From the cell containing the given text, extract its center point as [x, y] coordinate. 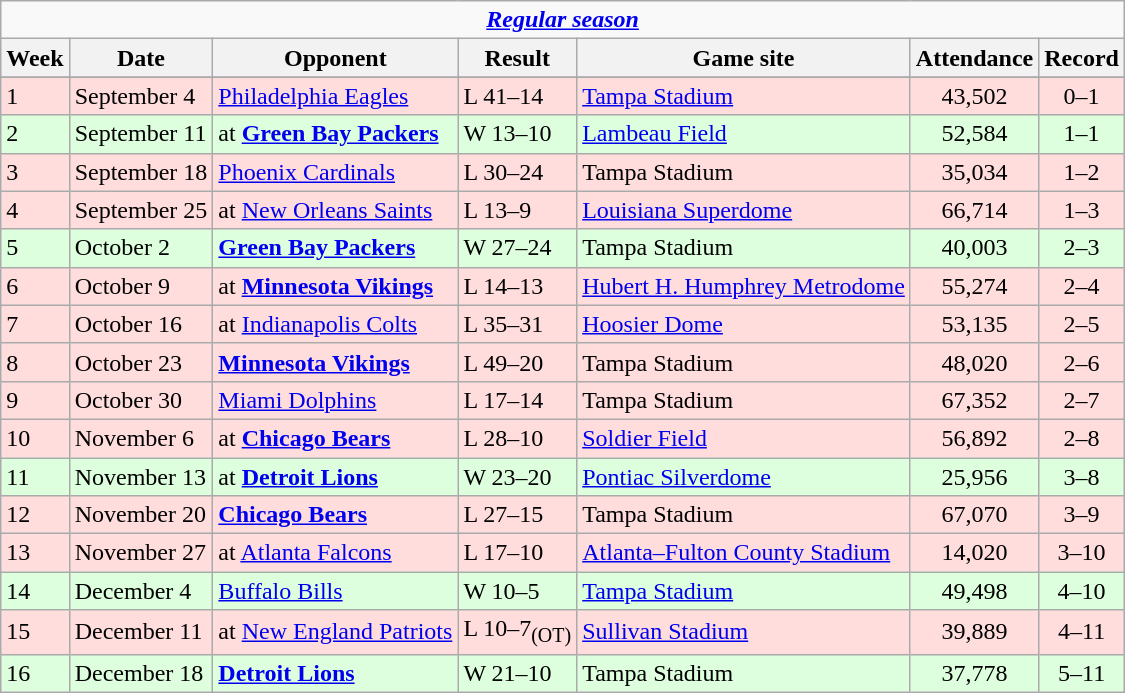
Atlanta–Fulton County Stadium [744, 553]
43,502 [974, 96]
Hubert H. Humphrey Metrodome [744, 286]
November 13 [141, 477]
3–8 [1082, 477]
1–1 [1082, 134]
11 [35, 477]
2–5 [1082, 324]
Buffalo Bills [336, 591]
at Detroit Lions [336, 477]
Date [141, 58]
2–8 [1082, 438]
September 18 [141, 172]
10 [35, 438]
2–4 [1082, 286]
66,714 [974, 210]
Miami Dolphins [336, 400]
4 [35, 210]
7 [35, 324]
15 [35, 632]
L 30–24 [518, 172]
Chicago Bears [336, 515]
at Indianapolis Colts [336, 324]
49,498 [974, 591]
Philadelphia Eagles [336, 96]
W 21–10 [518, 673]
Soldier Field [744, 438]
W 10–5 [518, 591]
Louisiana Superdome [744, 210]
L 28–10 [518, 438]
35,034 [974, 172]
December 4 [141, 591]
Minnesota Vikings [336, 362]
9 [35, 400]
67,070 [974, 515]
December 11 [141, 632]
Attendance [974, 58]
3–10 [1082, 553]
56,892 [974, 438]
Record [1082, 58]
W 13–10 [518, 134]
L 17–14 [518, 400]
Pontiac Silverdome [744, 477]
4–11 [1082, 632]
at New England Patriots [336, 632]
48,020 [974, 362]
at Minnesota Vikings [336, 286]
6 [35, 286]
October 2 [141, 248]
2 [35, 134]
L 10–7(OT) [518, 632]
September 25 [141, 210]
Regular season [563, 20]
0–1 [1082, 96]
November 6 [141, 438]
55,274 [974, 286]
53,135 [974, 324]
December 18 [141, 673]
November 20 [141, 515]
2–7 [1082, 400]
2–3 [1082, 248]
at Green Bay Packers [336, 134]
12 [35, 515]
October 9 [141, 286]
L 14–13 [518, 286]
Phoenix Cardinals [336, 172]
L 17–10 [518, 553]
October 23 [141, 362]
13 [35, 553]
Lambeau Field [744, 134]
5–11 [1082, 673]
1–2 [1082, 172]
Detroit Lions [336, 673]
at New Orleans Saints [336, 210]
October 16 [141, 324]
Week [35, 58]
Sullivan Stadium [744, 632]
Result [518, 58]
Game site [744, 58]
3–9 [1082, 515]
W 23–20 [518, 477]
Green Bay Packers [336, 248]
4–10 [1082, 591]
L 27–15 [518, 515]
37,778 [974, 673]
L 35–31 [518, 324]
September 4 [141, 96]
Opponent [336, 58]
16 [35, 673]
October 30 [141, 400]
25,956 [974, 477]
2–6 [1082, 362]
Hoosier Dome [744, 324]
L 41–14 [518, 96]
1 [35, 96]
3 [35, 172]
39,889 [974, 632]
November 27 [141, 553]
67,352 [974, 400]
14,020 [974, 553]
W 27–24 [518, 248]
52,584 [974, 134]
5 [35, 248]
L 49–20 [518, 362]
14 [35, 591]
September 11 [141, 134]
40,003 [974, 248]
1–3 [1082, 210]
at Atlanta Falcons [336, 553]
L 13–9 [518, 210]
at Chicago Bears [336, 438]
8 [35, 362]
